For the text-containing cell, return its midpoint in (X, Y) coordinate format. 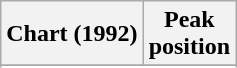
Peak position (189, 34)
Chart (1992) (72, 34)
